Find where the given text appears and provide that cell's center as (x, y) coordinate. 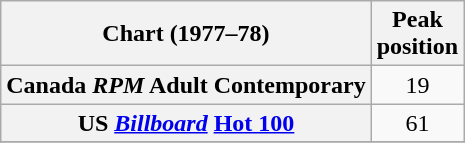
19 (417, 85)
US Billboard Hot 100 (186, 123)
Peakposition (417, 34)
61 (417, 123)
Canada RPM Adult Contemporary (186, 85)
Chart (1977–78) (186, 34)
